Extract the [X, Y] coordinate from the center of the cell holding the provided text.  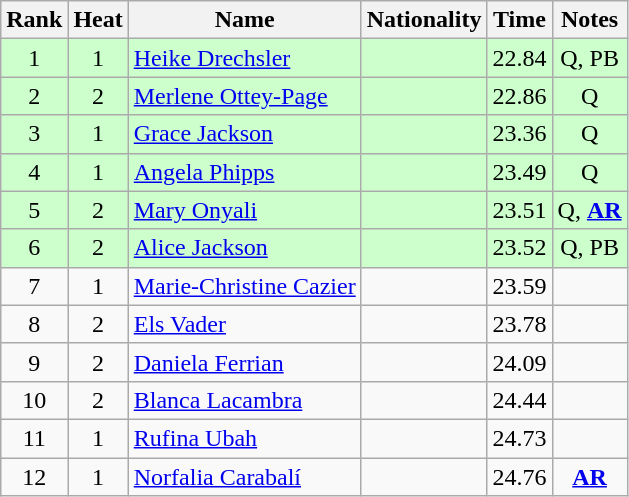
Blanca Lacambra [244, 400]
Time [520, 20]
12 [34, 477]
23.52 [520, 248]
23.36 [520, 134]
8 [34, 324]
11 [34, 438]
Alice Jackson [244, 248]
23.78 [520, 324]
23.51 [520, 210]
22.84 [520, 58]
Notes [590, 20]
22.86 [520, 96]
10 [34, 400]
3 [34, 134]
Rank [34, 20]
Norfalia Carabalí [244, 477]
24.73 [520, 438]
Merlene Ottey-Page [244, 96]
7 [34, 286]
24.09 [520, 362]
6 [34, 248]
Grace Jackson [244, 134]
Marie-Christine Cazier [244, 286]
Mary Onyali [244, 210]
23.59 [520, 286]
5 [34, 210]
24.44 [520, 400]
Nationality [424, 20]
Heat [98, 20]
Els Vader [244, 324]
Heike Drechsler [244, 58]
9 [34, 362]
23.49 [520, 172]
Angela Phipps [244, 172]
Name [244, 20]
Q, AR [590, 210]
Rufina Ubah [244, 438]
Daniela Ferrian [244, 362]
4 [34, 172]
AR [590, 477]
24.76 [520, 477]
